Determine the [X, Y] coordinate at the center of the cell enclosing the given text.  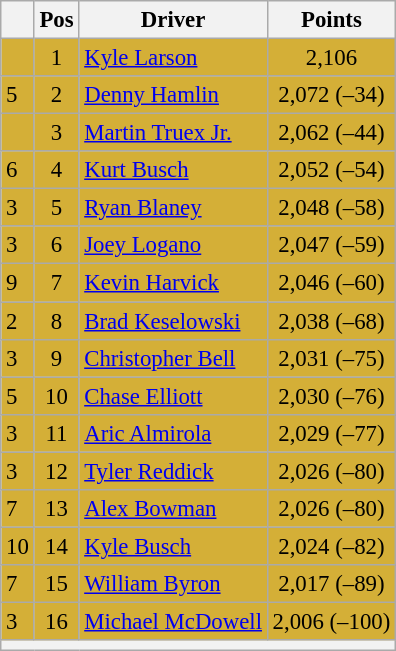
2,106 [331, 58]
Chase Elliott [173, 396]
Kyle Busch [173, 546]
16 [56, 621]
2,047 (–59) [331, 245]
Michael McDowell [173, 621]
13 [56, 509]
Martin Truex Jr. [173, 133]
2,062 (–44) [331, 133]
1 [56, 58]
2,048 (–58) [331, 208]
11 [56, 433]
Kyle Larson [173, 58]
William Byron [173, 584]
Denny Hamlin [173, 95]
Driver [173, 20]
Joey Logano [173, 245]
Brad Keselowski [173, 321]
Kurt Busch [173, 170]
2,046 (–60) [331, 283]
8 [56, 321]
2,030 (–76) [331, 396]
Aric Almirola [173, 433]
2,024 (–82) [331, 546]
Points [331, 20]
15 [56, 584]
2,072 (–34) [331, 95]
2,017 (–89) [331, 584]
Tyler Reddick [173, 471]
Ryan Blaney [173, 208]
2,038 (–68) [331, 321]
Alex Bowman [173, 509]
2,006 (–100) [331, 621]
2,052 (–54) [331, 170]
12 [56, 471]
Kevin Harvick [173, 283]
2,029 (–77) [331, 433]
4 [56, 170]
Christopher Bell [173, 358]
Pos [56, 20]
14 [56, 546]
2,031 (–75) [331, 358]
